Determine the [X, Y] coordinate at the center of the cell enclosing the given text.  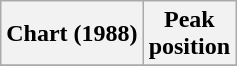
Chart (1988) [72, 34]
Peakposition [189, 34]
